Extract the [X, Y] coordinate from the center of the cell holding the provided text.  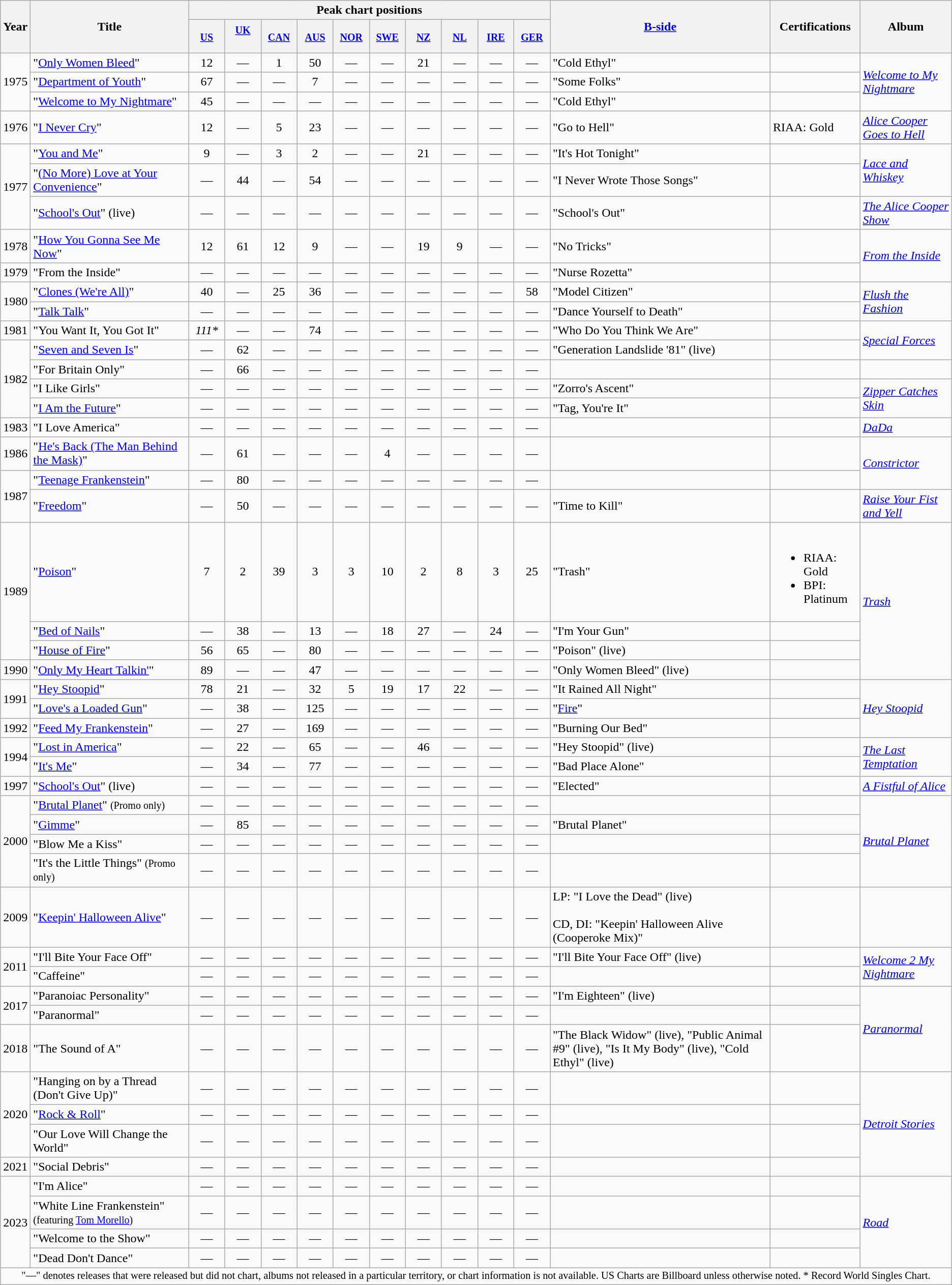
"Blow Me a Kiss" [110, 844]
32 [315, 689]
1978 [15, 246]
1982 [15, 379]
Brutal Planet [906, 841]
"I'll Bite Your Face Off" (live) [660, 957]
"I'm Eighteen" (live) [660, 996]
"It's the Little Things" (Promo only) [110, 870]
"Go to Hell" [660, 127]
"Fire" [660, 708]
54 [315, 180]
GER [532, 37]
"Hey Stoopid" [110, 689]
"Only Women Bleed" [110, 63]
SWE [388, 37]
UK [243, 37]
"Dead Don't Dance" [110, 1258]
"Clones (We're All)" [110, 291]
The Last Temptation [906, 757]
B-side [660, 26]
"Welcome to My Nightmare" [110, 101]
"How You Gonna See Me Now" [110, 246]
Lace and Whiskey [906, 170]
45 [206, 101]
Alice Cooper Goes to Hell [906, 127]
1 [279, 63]
DaDa [906, 427]
"Brutal Planet" [660, 825]
NZ [423, 37]
RIAA: GoldBPI: Platinum [816, 572]
Detroit Stories [906, 1124]
"No Tricks" [660, 246]
CAN [279, 37]
1980 [15, 301]
"It's Me" [110, 767]
IRE [495, 37]
"I'm Alice" [110, 1186]
47 [315, 669]
"The Sound of A" [110, 1048]
"Hey Stoopid" (live) [660, 747]
The Alice Cooper Show [906, 213]
Trash [906, 601]
"White Line Frankenstein" (featuring Tom Morello) [110, 1213]
"I'm Your Gun" [660, 631]
NL [460, 37]
"Model Citizen" [660, 291]
8 [460, 572]
58 [532, 291]
"I Never Cry" [110, 127]
"Seven and Seven Is" [110, 350]
2020 [15, 1114]
"I Like Girls" [110, 389]
18 [388, 631]
"I'll Bite Your Face Off" [110, 957]
78 [206, 689]
125 [315, 708]
"Elected" [660, 786]
"It Rained All Night" [660, 689]
"Talk Talk" [110, 311]
4 [388, 454]
111* [206, 331]
Hey Stoopid [906, 708]
24 [495, 631]
"Bed of Nails" [110, 631]
1997 [15, 786]
"Welcome to the Show" [110, 1239]
1986 [15, 454]
"Brutal Planet" (Promo only) [110, 805]
From the Inside [906, 255]
66 [243, 369]
Album [906, 26]
1981 [15, 331]
13 [315, 631]
62 [243, 350]
AUS [315, 37]
Constrictor [906, 463]
"Time to Kill" [660, 506]
1989 [15, 591]
1994 [15, 757]
36 [315, 291]
Year [15, 26]
1975 [15, 82]
NOR [351, 37]
"You Want It, You Got It" [110, 331]
Peak chart positions [369, 10]
74 [315, 331]
34 [243, 767]
1983 [15, 427]
"Department of Youth" [110, 82]
2011 [15, 967]
2009 [15, 917]
"Only Women Bleed" (live) [660, 669]
44 [243, 180]
LP: "I Love the Dead" (live)CD, DI: "Keepin' Halloween Alive (Cooperoke Mix)" [660, 917]
"Gimme" [110, 825]
"Trash" [660, 572]
1976 [15, 127]
US [206, 37]
Road [906, 1222]
"Nurse Rozetta" [660, 272]
"Love's a Loaded Gun" [110, 708]
"Some Folks" [660, 82]
"Lost in America" [110, 747]
"School's Out" [660, 213]
56 [206, 650]
"Social Debris" [110, 1167]
"Hanging on by a Thread (Don't Give Up)" [110, 1088]
67 [206, 82]
RIAA: Gold [816, 127]
Flush the Fashion [906, 301]
1990 [15, 669]
Title [110, 26]
Welcome to My Nightmare [906, 82]
"Only My Heart Talkin'" [110, 669]
"Bad Place Alone" [660, 767]
"Poison" [110, 572]
1992 [15, 728]
A Fistful of Alice [906, 786]
169 [315, 728]
"For Britain Only" [110, 369]
85 [243, 825]
"Who Do You Think We Are" [660, 331]
"Rock & Roll" [110, 1114]
Zipper Catches Skin [906, 398]
1987 [15, 497]
17 [423, 689]
"Tag, You're It" [660, 408]
Raise Your Fist and Yell [906, 506]
40 [206, 291]
"Poison" (live) [660, 650]
"Generation Landslide '81" (live) [660, 350]
2018 [15, 1048]
"House of Fire" [110, 650]
46 [423, 747]
2000 [15, 841]
2021 [15, 1167]
Special Forces [906, 340]
"I Love America" [110, 427]
"From the Inside" [110, 272]
"Dance Yourself to Death" [660, 311]
"Paranoiac Personality" [110, 996]
"I Am the Future" [110, 408]
"Keepin' Halloween Alive" [110, 917]
"(No More) Love at Your Convenience" [110, 180]
1991 [15, 698]
"Our Love Will Change the World" [110, 1141]
2017 [15, 1005]
"Teenage Frankenstein" [110, 480]
"Zorro's Ascent" [660, 389]
89 [206, 669]
Paranormal [906, 1029]
"The Black Widow" (live), "Public Animal #9" (live), "Is It My Body" (live), "Cold Ethyl" (live) [660, 1048]
"Caffeine" [110, 976]
"You and Me" [110, 154]
1977 [15, 187]
"I Never Wrote Those Songs" [660, 180]
"It's Hot Tonight" [660, 154]
"Feed My Frankenstein" [110, 728]
"Paranormal" [110, 1015]
"Burning Our Bed" [660, 728]
"He's Back (The Man Behind the Mask)" [110, 454]
77 [315, 767]
Welcome 2 My Nightmare [906, 967]
2023 [15, 1222]
23 [315, 127]
10 [388, 572]
39 [279, 572]
"Freedom" [110, 506]
Certifications [816, 26]
1979 [15, 272]
